Find where the given text appears and provide that cell's center as (X, Y) coordinate. 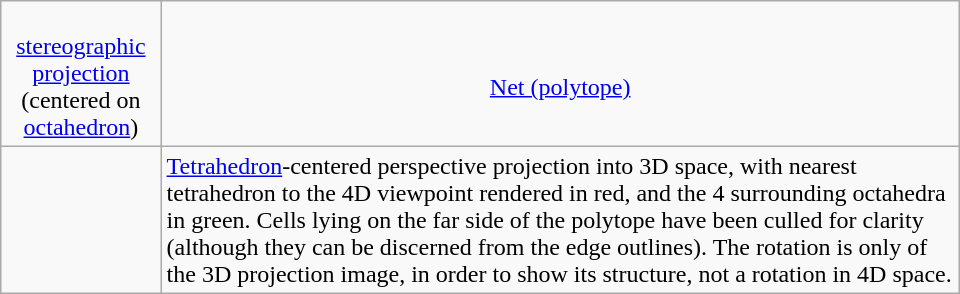
Net (polytope) (560, 74)
stereographic projection(centered on octahedron) (81, 74)
